Search for the cell housing the specified text and yield its (X, Y) center coordinate. 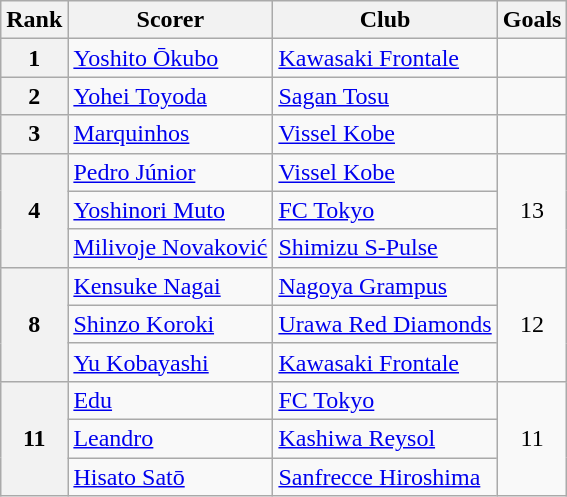
Yoshito Ōkubo (170, 58)
Yu Kobayashi (170, 362)
Hisato Satō (170, 477)
Shimizu S-Pulse (385, 248)
12 (532, 324)
Leandro (170, 438)
Edu (170, 400)
Scorer (170, 20)
2 (34, 96)
Nagoya Grampus (385, 286)
Kensuke Nagai (170, 286)
1 (34, 58)
Yoshinori Muto (170, 210)
Milivoje Novaković (170, 248)
Rank (34, 20)
Pedro Júnior (170, 172)
Yohei Toyoda (170, 96)
Goals (532, 20)
Marquinhos (170, 134)
Club (385, 20)
Urawa Red Diamonds (385, 324)
Sanfrecce Hiroshima (385, 477)
Kashiwa Reysol (385, 438)
3 (34, 134)
8 (34, 324)
Sagan Tosu (385, 96)
4 (34, 210)
13 (532, 210)
Shinzo Koroki (170, 324)
